Detect which cell encompasses the target text, then output its (x, y) center coordinate. 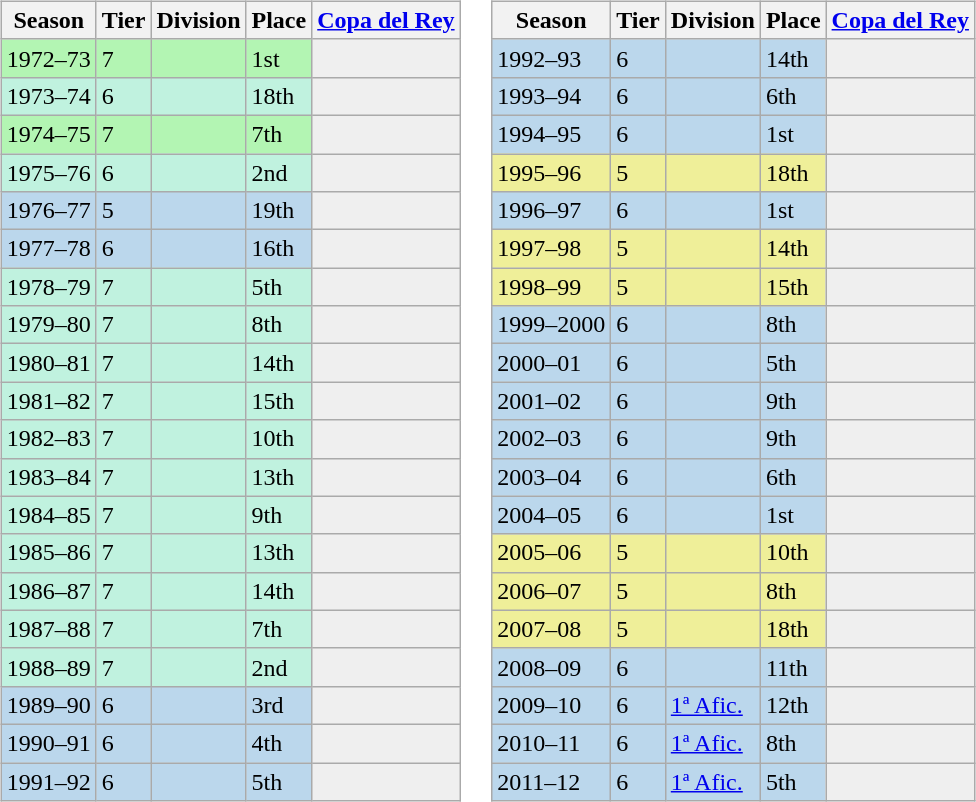
2008–09 (552, 667)
2003–04 (552, 477)
1973–74 (48, 96)
1983–84 (48, 477)
1994–95 (552, 134)
1974–75 (48, 134)
2009–10 (552, 705)
2005–06 (552, 553)
1991–92 (48, 781)
1995–96 (552, 173)
1977–78 (48, 249)
1996–97 (552, 211)
2001–02 (552, 401)
1978–79 (48, 287)
1993–94 (552, 96)
16th (279, 249)
3rd (279, 705)
1980–81 (48, 363)
1984–85 (48, 515)
1999–2000 (552, 325)
1988–89 (48, 667)
2006–07 (552, 591)
2000–01 (552, 363)
2011–12 (552, 781)
1982–83 (48, 439)
1992–93 (552, 58)
2002–03 (552, 439)
1998–99 (552, 287)
1979–80 (48, 325)
1989–90 (48, 705)
1985–86 (48, 553)
1972–73 (48, 58)
2010–11 (552, 743)
2004–05 (552, 515)
1990–91 (48, 743)
1987–88 (48, 629)
11th (793, 667)
1986–87 (48, 591)
19th (279, 211)
2007–08 (552, 629)
1976–77 (48, 211)
1975–76 (48, 173)
1981–82 (48, 401)
1997–98 (552, 249)
12th (793, 705)
4th (279, 743)
